Extract the [X, Y] coordinate from the center of the cell holding the provided text.  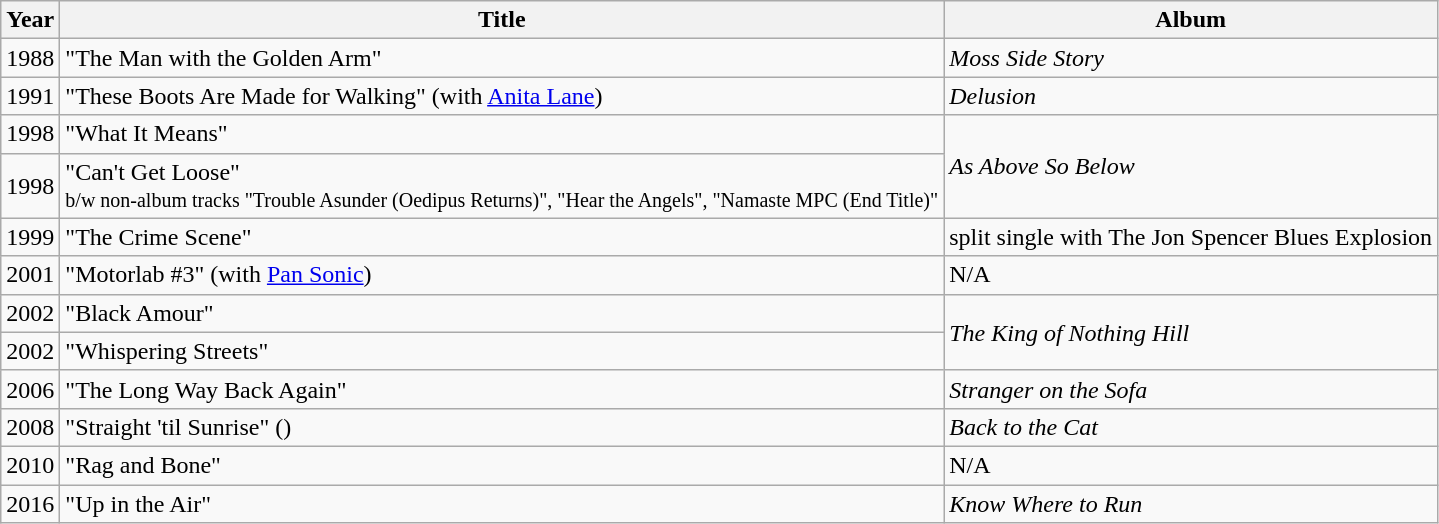
"Straight 'til Sunrise" () [502, 427]
1999 [30, 237]
"Can't Get Loose"b/w non-album tracks "Trouble Asunder (Oedipus Returns)", "Hear the Angels", "Namaste MPC (End Title)" [502, 186]
Title [502, 20]
As Above So Below [1191, 166]
2010 [30, 465]
"What It Means" [502, 134]
Stranger on the Sofa [1191, 389]
"These Boots Are Made for Walking" (with Anita Lane) [502, 96]
"Motorlab #3" (with Pan Sonic) [502, 275]
2008 [30, 427]
2016 [30, 503]
Know Where to Run [1191, 503]
Delusion [1191, 96]
"The Long Way Back Again" [502, 389]
split single with The Jon Spencer Blues Explosion [1191, 237]
1988 [30, 58]
"The Man with the Golden Arm" [502, 58]
The King of Nothing Hill [1191, 332]
1991 [30, 96]
"Black Amour" [502, 313]
"Rag and Bone" [502, 465]
"Whispering Streets" [502, 351]
Year [30, 20]
Moss Side Story [1191, 58]
2006 [30, 389]
"The Crime Scene" [502, 237]
"Up in the Air" [502, 503]
Album [1191, 20]
Back to the Cat [1191, 427]
2001 [30, 275]
